Search for the cell housing the specified text and yield its [x, y] center coordinate. 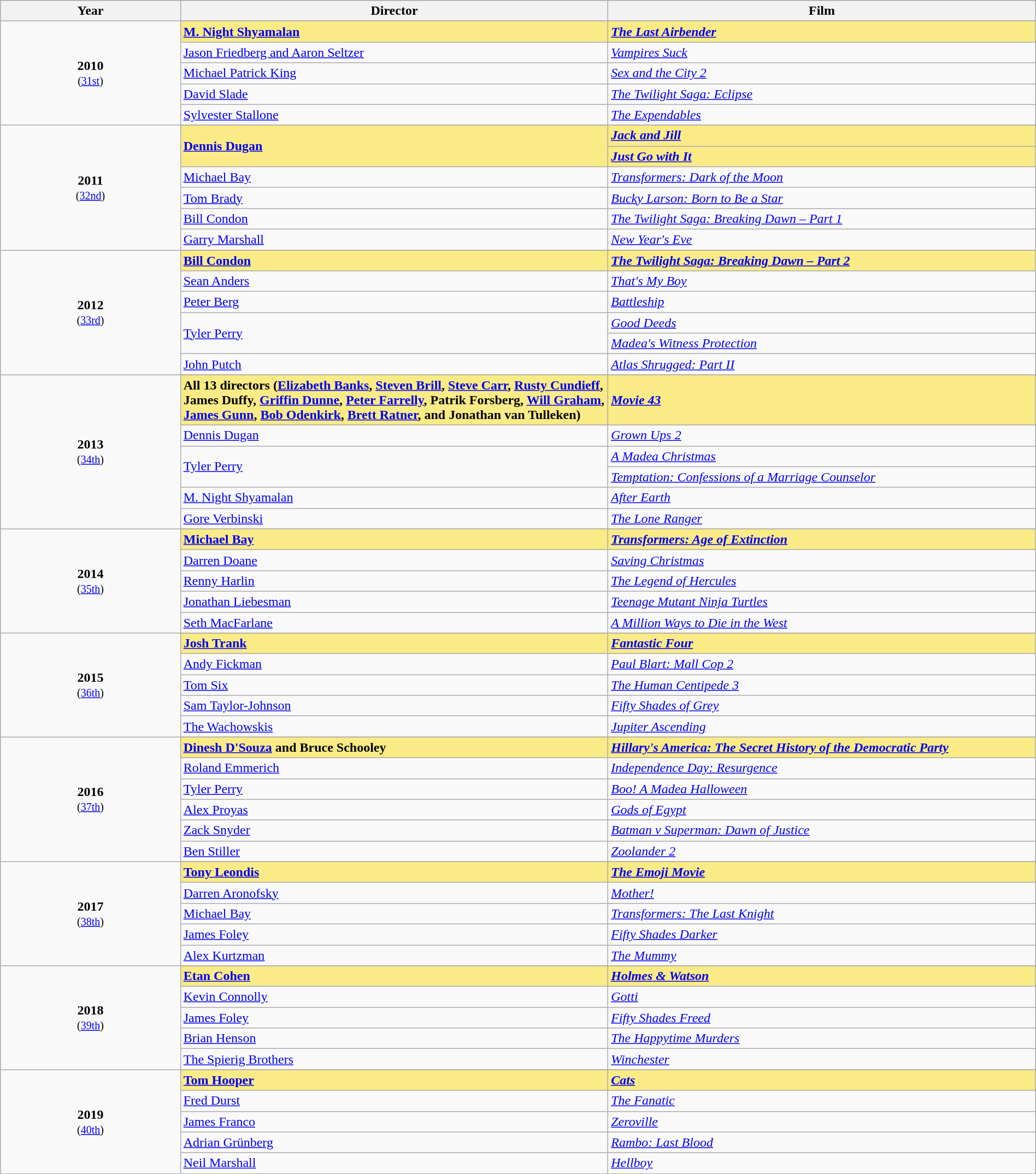
Grown Ups 2 [822, 435]
Bucky Larson: Born to Be a Star [822, 198]
Sex and the City 2 [822, 73]
The Expendables [822, 115]
2015(36th) [91, 685]
Kevin Connolly [395, 997]
Fred Durst [395, 1101]
Transformers: Dark of the Moon [822, 177]
Fifty Shades of Grey [822, 706]
Movie 43 [822, 400]
The Spierig Brothers [395, 1059]
Sean Anders [395, 281]
2013(34th) [91, 452]
Hellboy [822, 1163]
Battleship [822, 302]
2012(33rd) [91, 312]
Dinesh D'Souza and Bruce Schooley [395, 747]
The Mummy [822, 955]
Teenage Mutant Ninja Turtles [822, 601]
The Lone Ranger [822, 518]
Zoolander 2 [822, 851]
Temptation: Confessions of a Marriage Counselor [822, 477]
Madea's Witness Protection [822, 344]
The Twilight Saga: Breaking Dawn – Part 1 [822, 219]
Sam Taylor-Johnson [395, 706]
Roland Emmerich [395, 768]
Jason Friedberg and Aaron Seltzer [395, 52]
Good Deeds [822, 323]
2018(39th) [91, 1018]
Andy Fickman [395, 664]
Transformers: Age of Extinction [822, 539]
Winchester [822, 1059]
Darren Doane [395, 560]
Ben Stiller [395, 851]
Gore Verbinski [395, 518]
Saving Christmas [822, 560]
Atlas Shrugged: Part II [822, 364]
Renny Harlin [395, 581]
Holmes & Watson [822, 976]
Hillary's America: The Secret History of the Democratic Party [822, 747]
The Fanatic [822, 1101]
Boo! A Madea Halloween [822, 789]
Jack and Jill [822, 135]
Director [395, 11]
Tony Leondis [395, 872]
Cats [822, 1080]
2019(40th) [91, 1122]
New Year's Eve [822, 239]
Year [91, 11]
The Twilight Saga: Breaking Dawn – Part 2 [822, 261]
Zack Snyder [395, 830]
2016(37th) [91, 799]
Tom Brady [395, 198]
Transformers: The Last Knight [822, 913]
The Last Airbender [822, 32]
2014(35th) [91, 581]
Film [822, 11]
David Slade [395, 94]
John Putch [395, 364]
Jupiter Ascending [822, 727]
Zeroville [822, 1122]
Sylvester Stallone [395, 115]
Garry Marshall [395, 239]
Michael Patrick King [395, 73]
Just Go with It [822, 156]
Darren Aronofsky [395, 893]
That's My Boy [822, 281]
Rambo: Last Blood [822, 1142]
Mother! [822, 893]
Independence Day: Resurgence [822, 768]
The Twilight Saga: Eclipse [822, 94]
Gotti [822, 997]
After Earth [822, 498]
Alex Kurtzman [395, 955]
Paul Blart: Mall Cop 2 [822, 664]
A Million Ways to Die in the West [822, 622]
Fantastic Four [822, 644]
Alex Proyas [395, 810]
Seth MacFarlane [395, 622]
Tom Hooper [395, 1080]
The Emoji Movie [822, 872]
2017(38th) [91, 913]
The Wachowskis [395, 727]
Batman v Superman: Dawn of Justice [822, 830]
The Legend of Hercules [822, 581]
Jonathan Liebesman [395, 601]
Adrian Grünberg [395, 1142]
James Franco [395, 1122]
Josh Trank [395, 644]
Fifty Shades Darker [822, 934]
Etan Cohen [395, 976]
The Human Centipede 3 [822, 685]
2010(31st) [91, 73]
Fifty Shades Freed [822, 1018]
The Happytime Murders [822, 1039]
Gods of Egypt [822, 810]
2011(32nd) [91, 187]
A Madea Christmas [822, 456]
Peter Berg [395, 302]
Neil Marshall [395, 1163]
Brian Henson [395, 1039]
Tom Six [395, 685]
Vampires Suck [822, 52]
